Provide the (X, Y) coordinate of the cell's center where the given text is located.  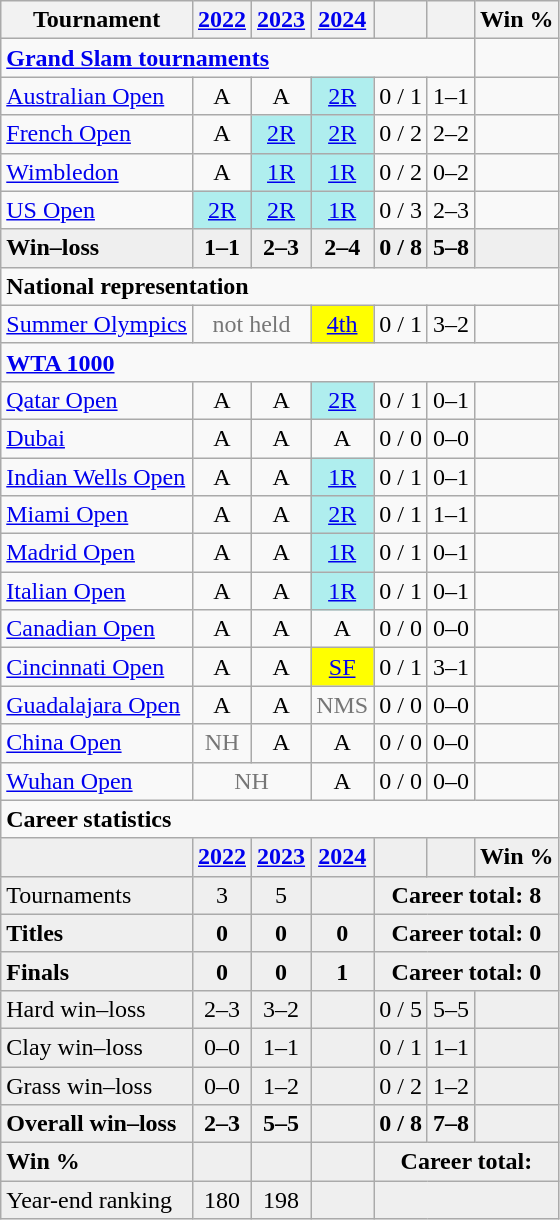
Titles (97, 933)
Win–loss (97, 248)
Career total: 8 (466, 895)
NMS (342, 705)
Guadalajara Open (97, 705)
Indian Wells Open (97, 477)
Hard win–loss (97, 1009)
Wimbledon (97, 172)
3–1 (450, 667)
SF (342, 667)
0 / 3 (401, 210)
4th (342, 324)
Tournaments (97, 895)
Career total: (466, 1162)
Grass win–loss (97, 1085)
Dubai (97, 438)
1 (342, 971)
Finals (97, 971)
0 / 5 (401, 1009)
Australian Open (97, 96)
Clay win–loss (97, 1047)
Wuhan Open (97, 781)
5 (282, 895)
Year-end ranking (97, 1200)
2–2 (450, 134)
2–4 (342, 248)
China Open (97, 743)
Cincinnati Open (97, 667)
0–2 (450, 172)
Tournament (97, 20)
Overall win–loss (97, 1124)
Italian Open (97, 591)
Miami Open (97, 515)
Madrid Open (97, 553)
180 (222, 1200)
198 (282, 1200)
Career statistics (280, 819)
3 (222, 895)
Qatar Open (97, 400)
Summer Olympics (97, 324)
Canadian Open (97, 629)
7–8 (450, 1124)
Grand Slam tournaments (238, 58)
French Open (97, 134)
not held (251, 324)
National representation (280, 286)
WTA 1000 (280, 362)
5–8 (450, 248)
US Open (97, 210)
